Pinpoint the cell where the given text exists, returning its [x, y] midpoint coordinate. 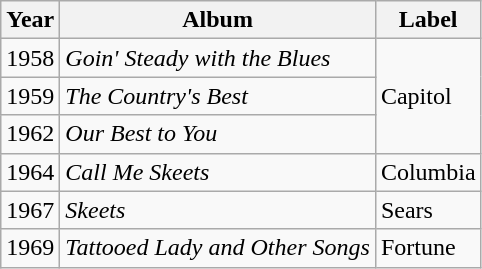
Fortune [428, 248]
Columbia [428, 172]
The Country's Best [218, 96]
Our Best to You [218, 134]
Skeets [218, 210]
Capitol [428, 96]
Call Me Skeets [218, 172]
1958 [30, 58]
Album [218, 20]
Tattooed Lady and Other Songs [218, 248]
Goin' Steady with the Blues [218, 58]
Label [428, 20]
Sears [428, 210]
1964 [30, 172]
1969 [30, 248]
1959 [30, 96]
Year [30, 20]
1967 [30, 210]
1962 [30, 134]
